Extract the [x, y] coordinate from the center of the cell holding the provided text.  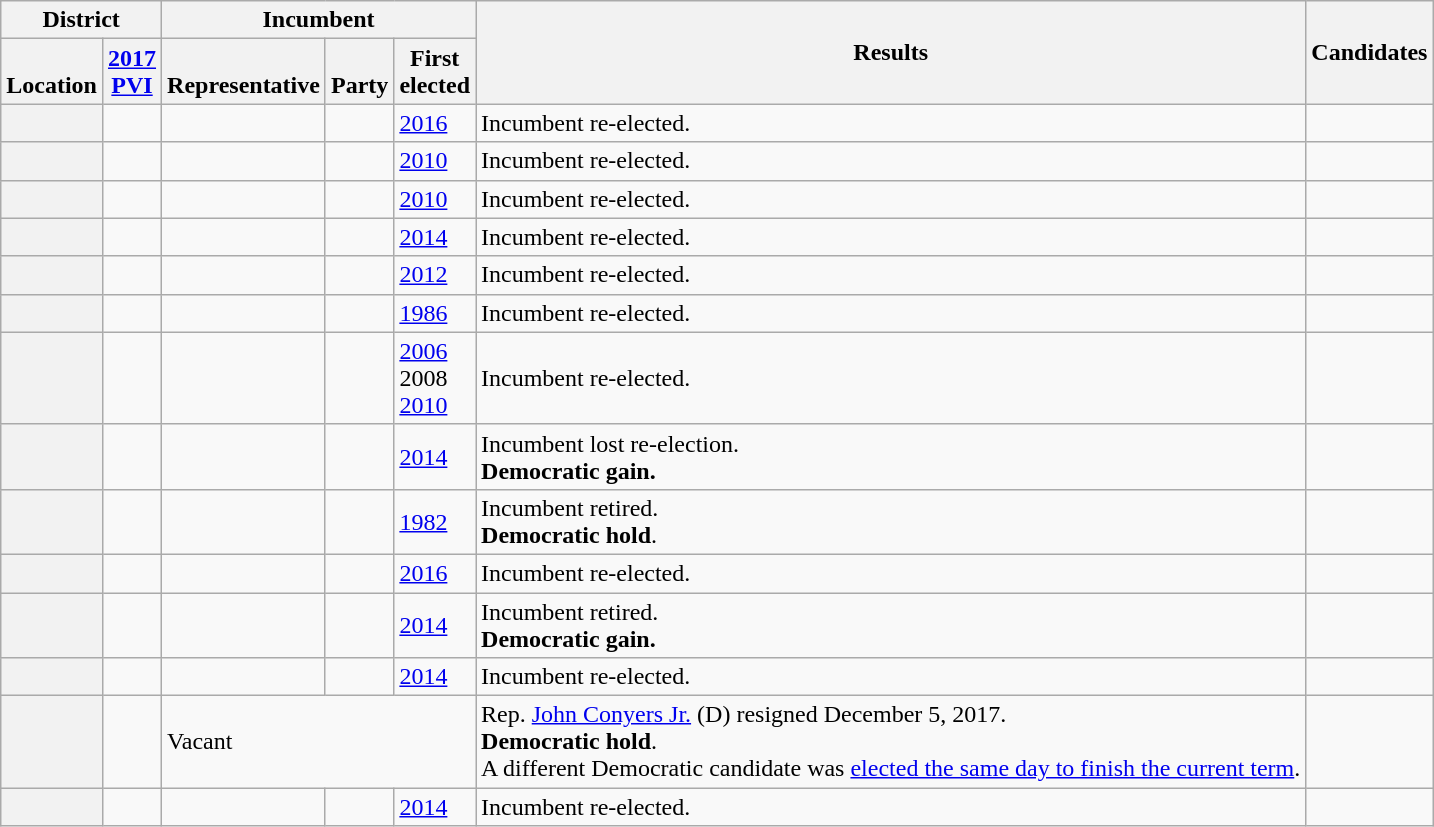
1986 [435, 313]
Results [891, 52]
Incumbent retired.Democratic gain. [891, 624]
Location [52, 72]
Representative [244, 72]
Incumbent retired.Democratic hold. [891, 522]
Firstelected [435, 72]
Incumbent [319, 20]
Party [359, 72]
Incumbent lost re-election.Democratic gain. [891, 456]
District [82, 20]
Vacant [319, 742]
20062008 2010 [435, 378]
2017PVI [132, 72]
1982 [435, 522]
Candidates [1370, 52]
2012 [435, 275]
